Determine the (x, y) coordinate at the center of the cell enclosing the given text.  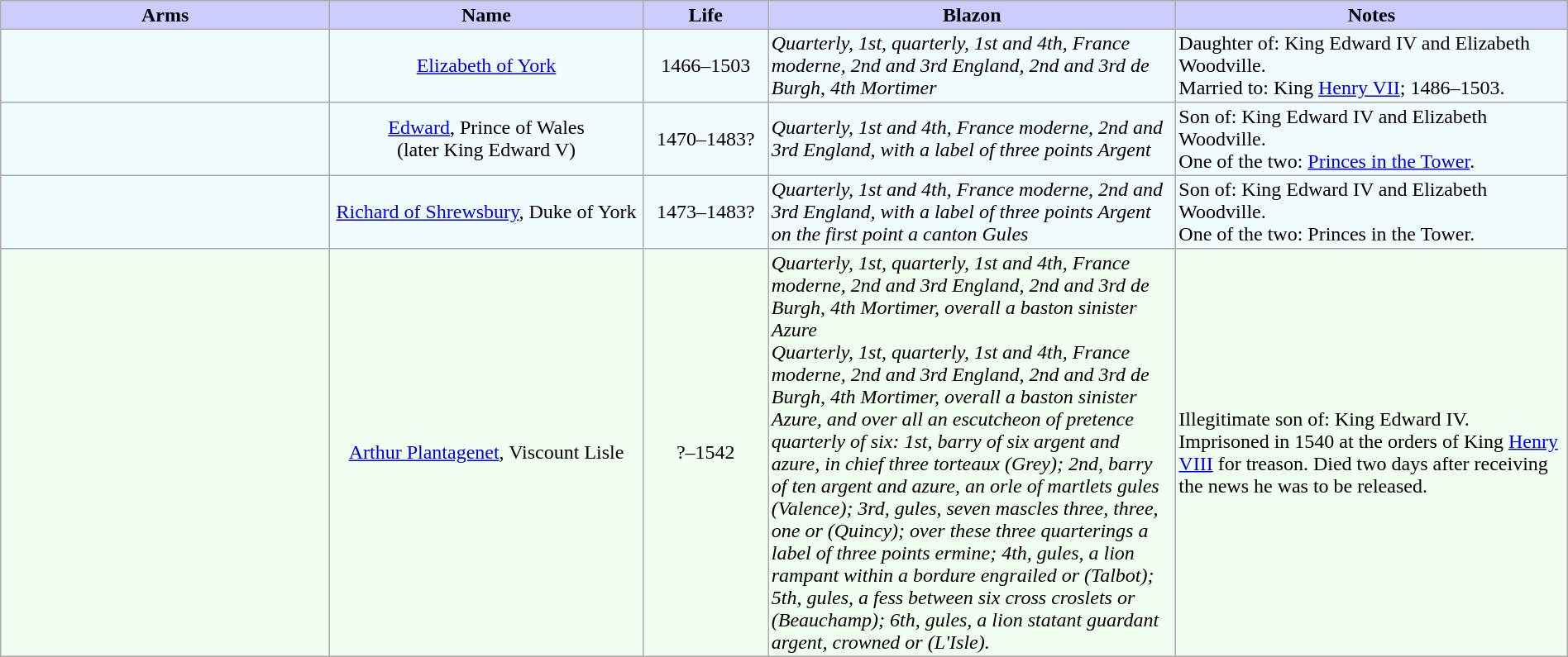
Arms (165, 15)
Notes (1372, 15)
Name (486, 15)
Elizabeth of York (486, 65)
Edward, Prince of Wales(later King Edward V) (486, 139)
Quarterly, 1st, quarterly, 1st and 4th, France moderne, 2nd and 3rd England, 2nd and 3rd de Burgh, 4th Mortimer (973, 65)
1466–1503 (705, 65)
Richard of Shrewsbury, Duke of York (486, 212)
Daughter of: King Edward IV and Elizabeth Woodville.Married to: King Henry VII; 1486–1503. (1372, 65)
1470–1483? (705, 139)
Arthur Plantagenet, Viscount Lisle (486, 453)
Blazon (973, 15)
Quarterly, 1st and 4th, France moderne, 2nd and 3rd England, with a label of three points Argent (973, 139)
?–1542 (705, 453)
1473–1483? (705, 212)
Quarterly, 1st and 4th, France moderne, 2nd and 3rd England, with a label of three points Argent on the first point a canton Gules (973, 212)
Life (705, 15)
